Scan for the cell matching the given text and deliver its (X, Y) coordinate at center. 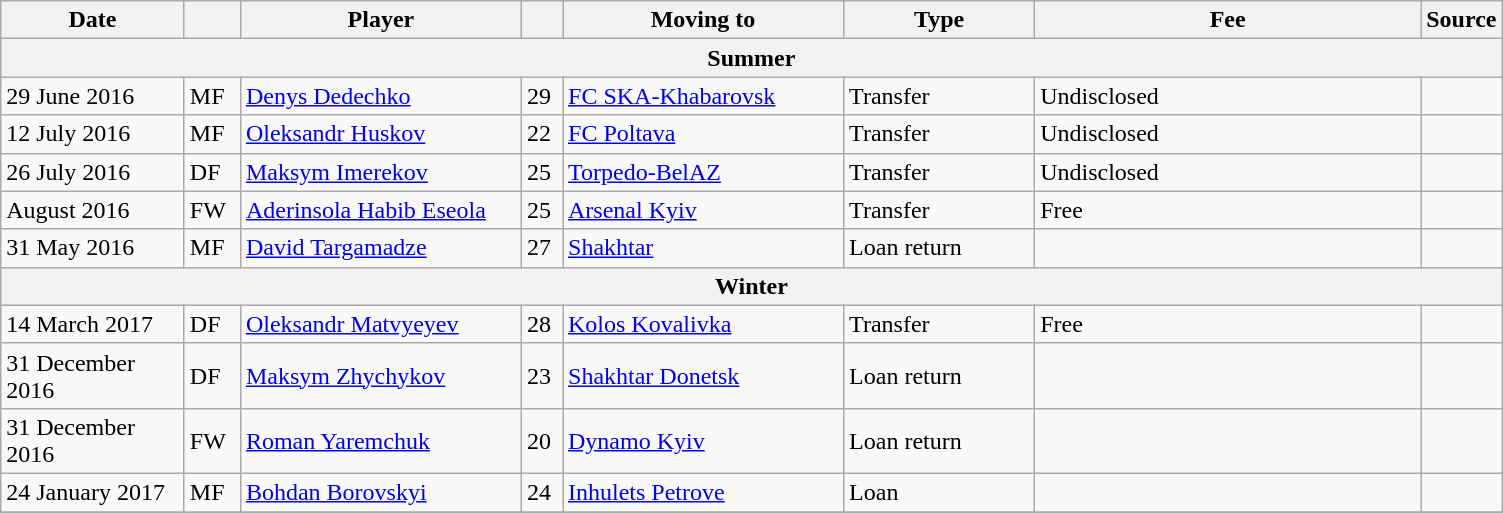
20 (542, 440)
Fee (1228, 20)
Torpedo-BelAZ (702, 172)
Summer (752, 58)
Denys Dedechko (380, 96)
Moving to (702, 20)
28 (542, 324)
Shakhtar (702, 248)
FC SKA-Khabarovsk (702, 96)
14 March 2017 (93, 324)
Maksym Zhychykov (380, 376)
Winter (752, 286)
Inhulets Petrove (702, 492)
12 July 2016 (93, 134)
Kolos Kovalivka (702, 324)
August 2016 (93, 210)
FC Poltava (702, 134)
Type (940, 20)
Arsenal Kyiv (702, 210)
David Targamadze (380, 248)
Source (1462, 20)
23 (542, 376)
24 (542, 492)
Oleksandr Matvyeyev (380, 324)
26 July 2016 (93, 172)
Aderinsola Habib Eseola (380, 210)
Oleksandr Huskov (380, 134)
Roman Yaremchuk (380, 440)
27 (542, 248)
Dynamo Kyiv (702, 440)
Player (380, 20)
Bohdan Borovskyi (380, 492)
24 January 2017 (93, 492)
Loan (940, 492)
29 June 2016 (93, 96)
29 (542, 96)
31 May 2016 (93, 248)
Date (93, 20)
Shakhtar Donetsk (702, 376)
Maksym Imerekov (380, 172)
22 (542, 134)
